Search for the cell housing the specified text and yield its (X, Y) center coordinate. 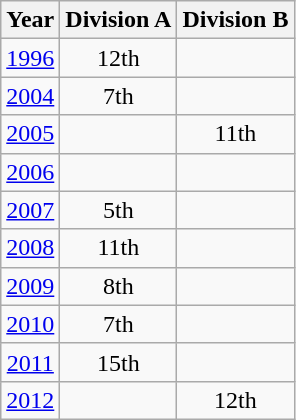
2007 (30, 210)
Year (30, 20)
2005 (30, 134)
2012 (30, 400)
2010 (30, 324)
2006 (30, 172)
5th (118, 210)
2008 (30, 248)
15th (118, 362)
2004 (30, 96)
8th (118, 286)
2009 (30, 286)
Division B (236, 20)
Division A (118, 20)
2011 (30, 362)
1996 (30, 58)
